Capture the cell that displays the provided text and extract its [X, Y] central coordinate. 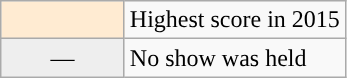
— [63, 58]
No show was held [234, 58]
Highest score in 2015 [234, 20]
